Locate the cell with the specified text and output its [x, y] center coordinate. 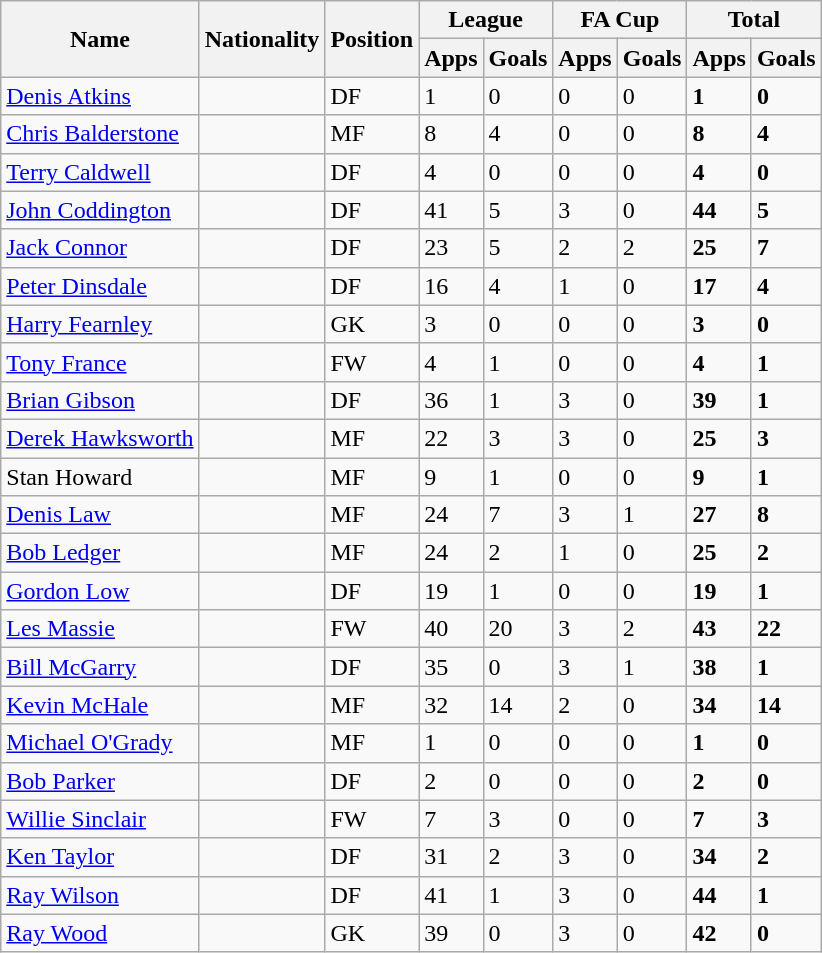
FA Cup [620, 20]
League [486, 20]
Ray Wilson [100, 895]
16 [451, 286]
Terry Caldwell [100, 172]
Bob Parker [100, 781]
Ray Wood [100, 933]
42 [719, 933]
Gordon Low [100, 591]
38 [719, 667]
Name [100, 39]
Position [372, 39]
Ken Taylor [100, 857]
Kevin McHale [100, 705]
32 [451, 705]
35 [451, 667]
Total [754, 20]
23 [451, 248]
John Coddington [100, 210]
Bob Ledger [100, 553]
Harry Fearnley [100, 324]
Denis Atkins [100, 96]
27 [719, 515]
17 [719, 286]
Michael O'Grady [100, 743]
Derek Hawksworth [100, 438]
31 [451, 857]
20 [518, 629]
Chris Balderstone [100, 134]
Les Massie [100, 629]
40 [451, 629]
43 [719, 629]
Nationality [262, 39]
Willie Sinclair [100, 819]
Tony France [100, 362]
Peter Dinsdale [100, 286]
Jack Connor [100, 248]
Bill McGarry [100, 667]
Denis Law [100, 515]
36 [451, 400]
Stan Howard [100, 477]
Brian Gibson [100, 400]
